Pinpoint the cell where the given text exists, returning its [x, y] midpoint coordinate. 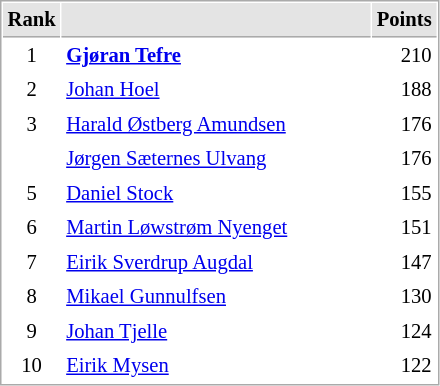
Jørgen Sæternes Ulvang [216, 158]
Points [404, 20]
122 [404, 366]
Daniel Stock [216, 194]
5 [32, 194]
Mikael Gunnulfsen [216, 296]
8 [32, 296]
10 [32, 366]
Rank [32, 20]
124 [404, 332]
188 [404, 90]
155 [404, 194]
Eirik Mysen [216, 366]
1 [32, 56]
151 [404, 228]
3 [32, 124]
130 [404, 296]
Gjøran Tefre [216, 56]
Johan Hoel [216, 90]
2 [32, 90]
Harald Østberg Amundsen [216, 124]
7 [32, 262]
210 [404, 56]
9 [32, 332]
Eirik Sverdrup Augdal [216, 262]
Johan Tjelle [216, 332]
Martin Løwstrøm Nyenget [216, 228]
147 [404, 262]
6 [32, 228]
